Pinpoint the cell where the given text exists, returning its (X, Y) midpoint coordinate. 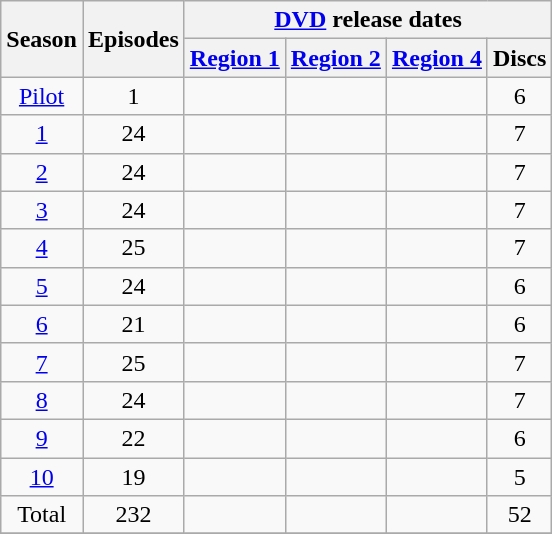
22 (133, 438)
Pilot (42, 96)
Episodes (133, 39)
52 (519, 515)
19 (133, 477)
Region 2 (336, 58)
2 (42, 172)
8 (42, 400)
9 (42, 438)
10 (42, 477)
Total (42, 515)
4 (42, 248)
3 (42, 210)
Region 4 (436, 58)
Season (42, 39)
232 (133, 515)
Discs (519, 58)
21 (133, 324)
DVD release dates (368, 20)
Region 1 (234, 58)
